Find where the given text appears and provide that cell's center as (x, y) coordinate. 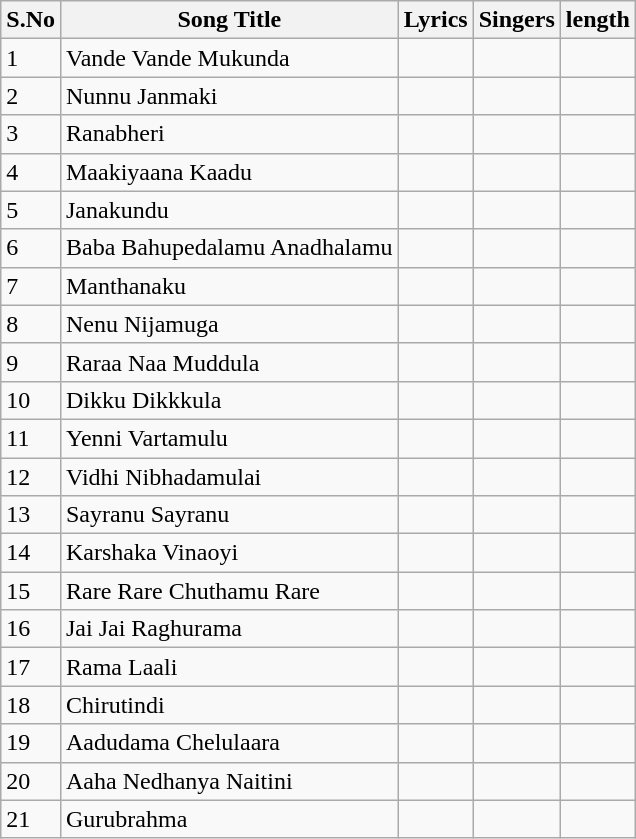
17 (31, 667)
Aadudama Chelulaara (229, 743)
20 (31, 781)
12 (31, 477)
Rare Rare Chuthamu Rare (229, 591)
Vande Vande Mukunda (229, 58)
2 (31, 96)
Gurubrahma (229, 819)
10 (31, 400)
S.No (31, 20)
Janakundu (229, 210)
Song Title (229, 20)
3 (31, 134)
21 (31, 819)
length (598, 20)
9 (31, 362)
13 (31, 515)
15 (31, 591)
6 (31, 248)
Ranabheri (229, 134)
Maakiyaana Kaadu (229, 172)
11 (31, 438)
Chirutindi (229, 705)
18 (31, 705)
Karshaka Vinaoyi (229, 553)
Yenni Vartamulu (229, 438)
16 (31, 629)
1 (31, 58)
Nunnu Janmaki (229, 96)
4 (31, 172)
Aaha Nedhanya Naitini (229, 781)
8 (31, 324)
Raraa Naa Muddula (229, 362)
5 (31, 210)
Vidhi Nibhadamulai (229, 477)
Lyrics (436, 20)
14 (31, 553)
7 (31, 286)
Dikku Dikkkula (229, 400)
Rama Laali (229, 667)
Sayranu Sayranu (229, 515)
Manthanaku (229, 286)
Singers (516, 20)
Nenu Nijamuga (229, 324)
19 (31, 743)
Baba Bahupedalamu Anadhalamu (229, 248)
Jai Jai Raghurama (229, 629)
